Extract the [X, Y] coordinate from the center of the cell holding the provided text.  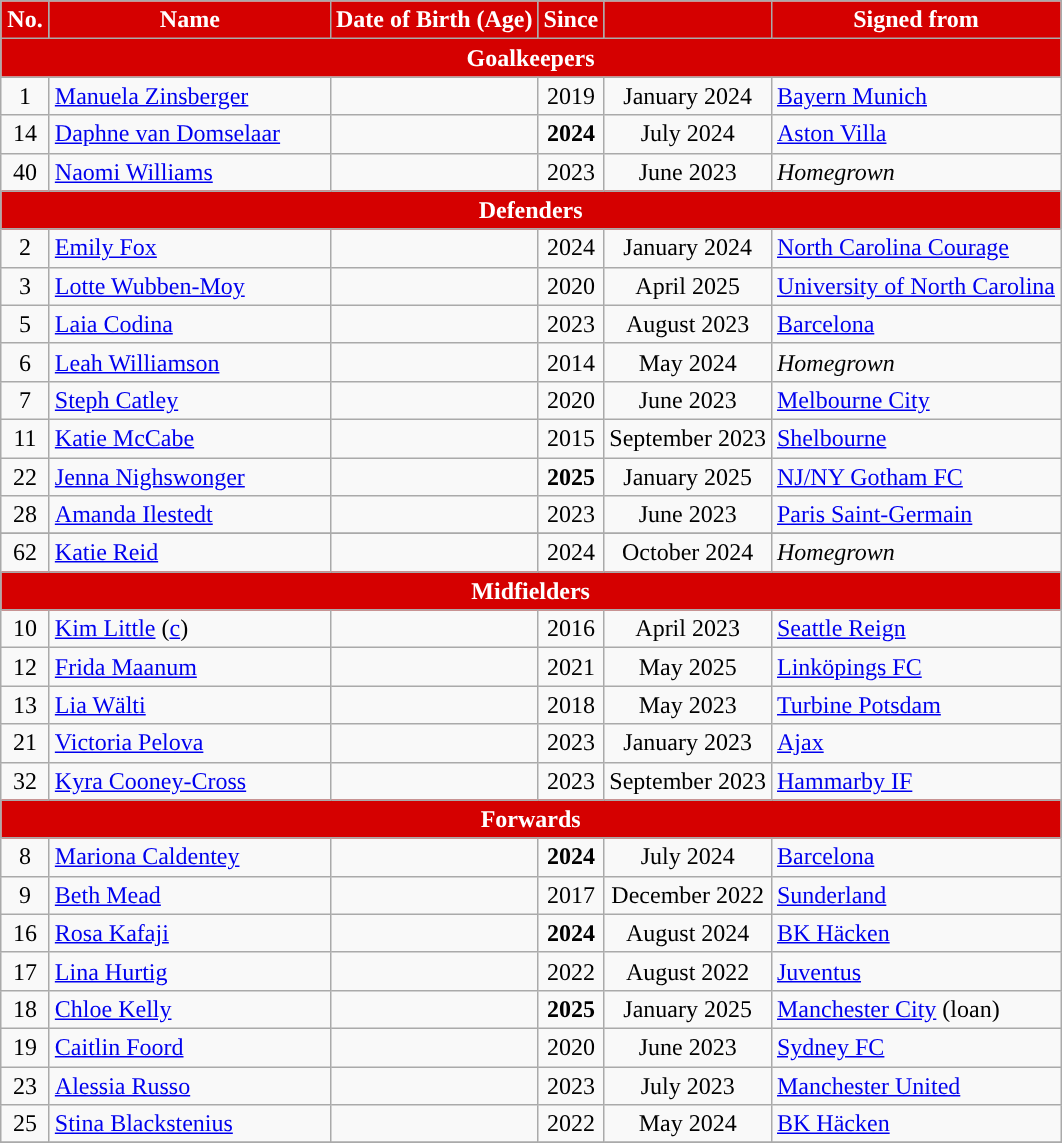
Rosa Kafaji [190, 933]
Sunderland [916, 895]
Manchester City (loan) [916, 1009]
July 2023 [688, 1085]
Since [571, 20]
18 [26, 1009]
28 [26, 515]
2 [26, 248]
Katie McCabe [190, 438]
Aston Villa [916, 134]
April 2023 [688, 629]
2014 [571, 362]
Defenders [531, 210]
University of North Carolina [916, 286]
Kyra Cooney-Cross [190, 781]
10 [26, 629]
11 [26, 438]
Emily Fox [190, 248]
Linköpings FC [916, 667]
Sydney FC [916, 1047]
5 [26, 324]
Caitlin Foord [190, 1047]
16 [26, 933]
17 [26, 971]
Victoria Pelova [190, 743]
2018 [571, 705]
62 [26, 553]
May 2023 [688, 705]
Date of Birth (Age) [434, 20]
Kim Little (c) [190, 629]
Beth Mead [190, 895]
Name [190, 20]
2015 [571, 438]
Melbourne City [916, 400]
Ajax [916, 743]
Hammarby IF [916, 781]
Mariona Caldentey [190, 857]
Leah Williamson [190, 362]
Manchester United [916, 1085]
Midfielders [531, 591]
Naomi Williams [190, 172]
8 [26, 857]
23 [26, 1085]
Katie Reid [190, 553]
12 [26, 667]
14 [26, 134]
August 2023 [688, 324]
August 2022 [688, 971]
Amanda Ilestedt [190, 515]
August 2024 [688, 933]
Goalkeepers [531, 58]
October 2024 [688, 553]
May 2025 [688, 667]
Lina Hurtig [190, 971]
Signed from [916, 20]
April 2025 [688, 286]
Juventus [916, 971]
Jenna Nighswonger [190, 477]
Paris Saint-Germain [916, 515]
Lotte Wubben-Moy [190, 286]
Manuela Zinsberger [190, 96]
Alessia Russo [190, 1085]
Turbine Potsdam [916, 705]
Chloe Kelly [190, 1009]
Forwards [531, 819]
December 2022 [688, 895]
21 [26, 743]
40 [26, 172]
Seattle Reign [916, 629]
Lia Wälti [190, 705]
Bayern Munich [916, 96]
32 [26, 781]
North Carolina Courage [916, 248]
9 [26, 895]
1 [26, 96]
Steph Catley [190, 400]
2019 [571, 96]
Shelbourne [916, 438]
2017 [571, 895]
13 [26, 705]
2021 [571, 667]
6 [26, 362]
January 2023 [688, 743]
Daphne van Domselaar [190, 134]
19 [26, 1047]
22 [26, 477]
3 [26, 286]
Laia Codina [190, 324]
Stina Blackstenius [190, 1124]
25 [26, 1124]
Frida Maanum [190, 667]
2016 [571, 629]
NJ/NY Gotham FC [916, 477]
7 [26, 400]
No. [26, 20]
